Return [X, Y] of the center of cell containing provided text 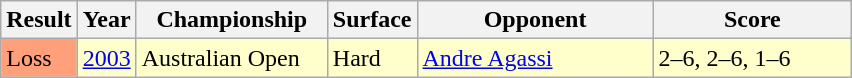
Australian Open [232, 58]
Score [752, 20]
Loss [39, 58]
Championship [232, 20]
Andre Agassi [535, 58]
2003 [106, 58]
Result [39, 20]
Year [106, 20]
Opponent [535, 20]
Hard [372, 58]
Surface [372, 20]
2–6, 2–6, 1–6 [752, 58]
